Search for the cell housing the specified text and yield its (x, y) center coordinate. 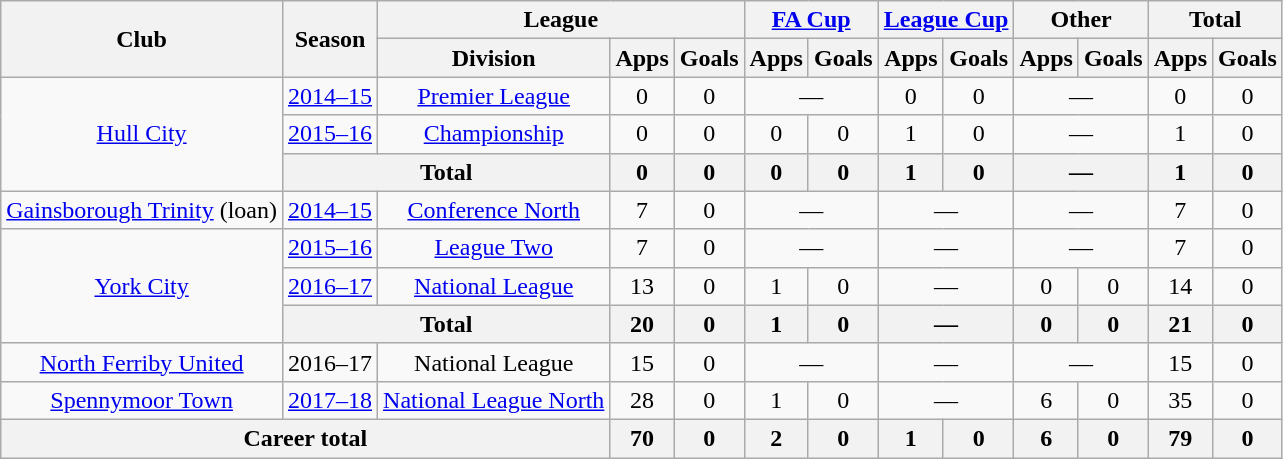
Conference North (494, 210)
70 (642, 438)
20 (642, 324)
13 (642, 286)
Spennymoor Town (142, 400)
York City (142, 286)
Hull City (142, 134)
National League North (494, 400)
League Two (494, 248)
Club (142, 39)
Season (330, 39)
FA Cup (811, 20)
Gainsborough Trinity (loan) (142, 210)
League Cup (946, 20)
28 (642, 400)
Division (494, 58)
79 (1180, 438)
North Ferriby United (142, 362)
2 (776, 438)
21 (1180, 324)
League (561, 20)
Premier League (494, 96)
14 (1180, 286)
Other (1081, 20)
Championship (494, 134)
Career total (306, 438)
35 (1180, 400)
2017–18 (330, 400)
